Locate the cell with the specified text and output its (x, y) center coordinate. 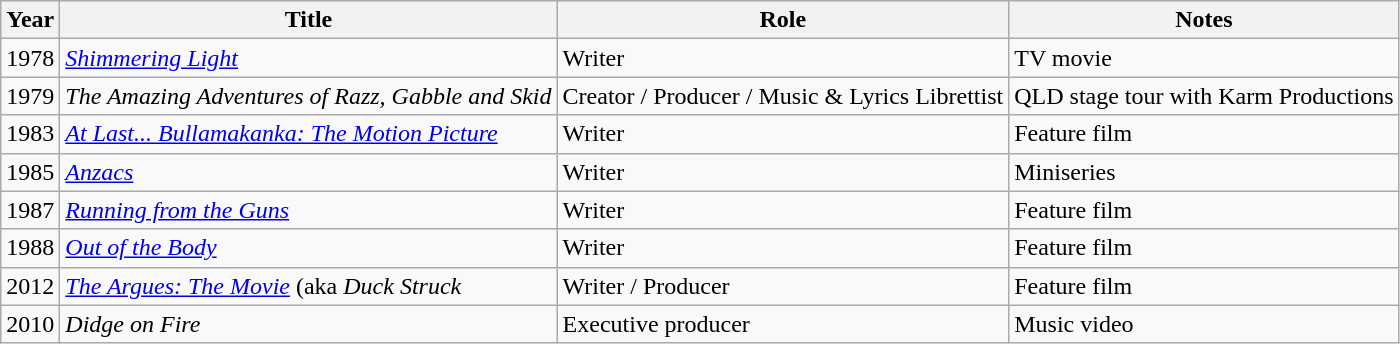
Out of the Body (308, 248)
Running from the Guns (308, 210)
Music video (1204, 324)
Notes (1204, 20)
Executive producer (783, 324)
2012 (30, 286)
At Last... Bullamakanka: The Motion Picture (308, 134)
Year (30, 20)
1987 (30, 210)
1979 (30, 96)
Anzacs (308, 172)
1978 (30, 58)
2010 (30, 324)
Title (308, 20)
TV movie (1204, 58)
1988 (30, 248)
Miniseries (1204, 172)
The Amazing Adventures of Razz, Gabble and Skid (308, 96)
Role (783, 20)
1985 (30, 172)
Didge on Fire (308, 324)
QLD stage tour with Karm Productions (1204, 96)
Writer / Producer (783, 286)
Shimmering Light (308, 58)
The Argues: The Movie (aka Duck Struck (308, 286)
1983 (30, 134)
Creator / Producer / Music & Lyrics Librettist (783, 96)
